Scan for the cell matching the given text and deliver its [x, y] coordinate at center. 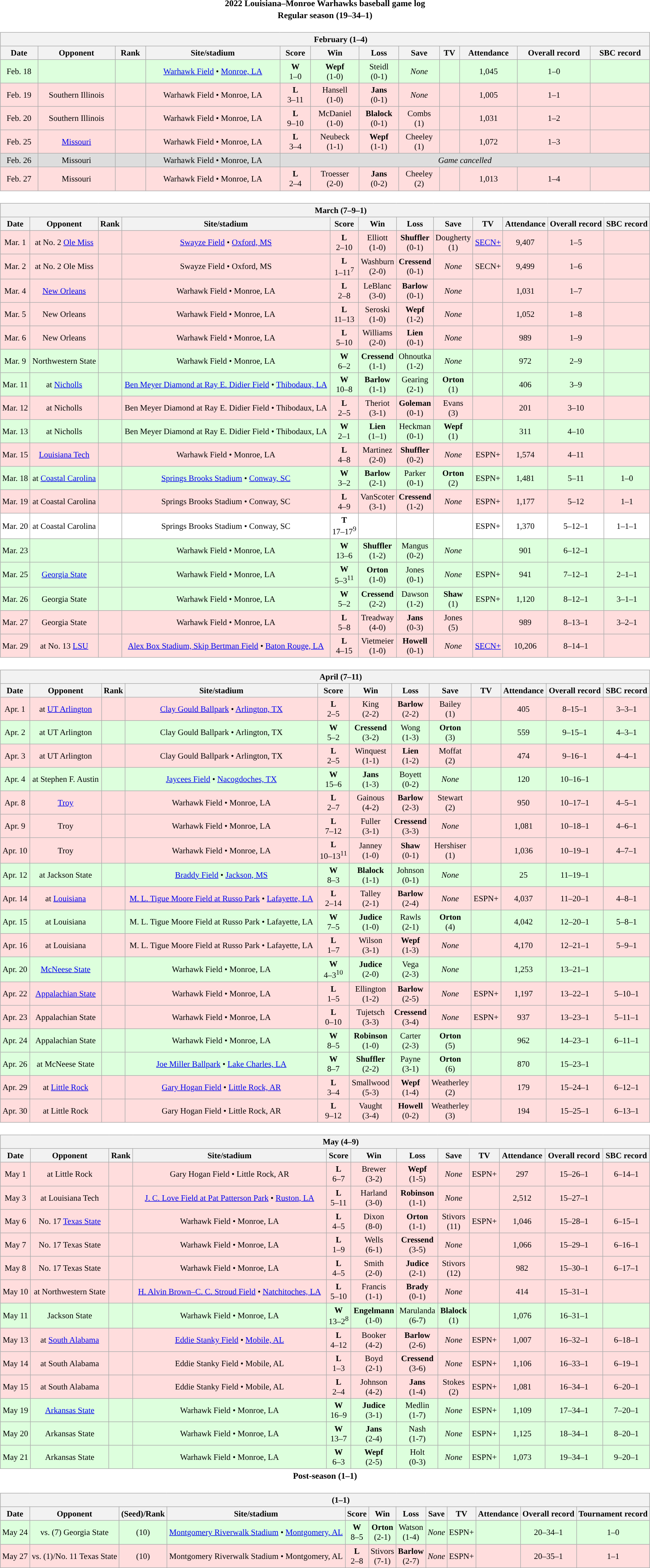
8–20–1 [626, 1434]
L6–7 [338, 1174]
1–9 [576, 338]
4–6–1 [626, 826]
5–10–1 [626, 994]
May 3 [16, 1198]
May 6 [16, 1221]
1,013 [489, 179]
9–15–1 [575, 732]
Northwestern State [64, 361]
Barlow(2-6) [417, 1340]
W3–2 [344, 478]
Apr. 15 [15, 922]
Jans(2-4) [374, 1434]
L1–3 [338, 1363]
1–6 [576, 266]
13–23–1 [575, 1017]
Mar. 6 [15, 338]
5–9–1 [626, 945]
Harland(3-0) [374, 1198]
6–14–1 [626, 1174]
L0–10 [333, 1017]
Wells(6-1) [374, 1244]
Mar. 18 [15, 478]
Wepf(1-1) [379, 142]
Robinson(1-0) [371, 1040]
3–9 [576, 385]
W8–3 [333, 875]
Vaught(3-4) [371, 1111]
Orton(5) [451, 1040]
4–5–1 [626, 803]
1,370 [525, 526]
14–23–1 [575, 1040]
L3–11 [295, 95]
W7–5 [333, 922]
1,574 [525, 455]
1,120 [525, 599]
Orton(3) [451, 732]
Lien(1-2) [411, 756]
3–3–1 [626, 709]
19–34–1 [574, 1457]
Mar. 11 [15, 385]
Cressend(1-2) [415, 502]
Orton(4) [451, 922]
6–11–1 [626, 1040]
1,036 [524, 850]
at Louisiana Tech [70, 1198]
Johnson(0-1) [411, 875]
1–8 [576, 314]
2–9 [576, 361]
Jaycees Field • Nacogdoches, TX [221, 780]
Treadway(4-0) [377, 622]
Barlow(2-5) [411, 994]
Apr. 23 [15, 1017]
May 10 [16, 1291]
13–21–1 [575, 969]
May 21 [16, 1457]
Dougherty(1) [453, 242]
Dixon(8-0) [374, 1221]
W5–311 [344, 574]
Carter(2-3) [411, 1040]
120 [524, 780]
5–11–1 [626, 1017]
Wepf(1-3) [411, 945]
15–30–1 [574, 1268]
3–1–1 [627, 599]
at Stephen F. Austin [66, 780]
L7–12 [333, 826]
W15–6 [333, 780]
4,170 [524, 945]
Wepf(1-4) [411, 1087]
Nash(1-7) [417, 1434]
Dawson(1-2) [415, 599]
15–25–1 [575, 1111]
W4–310 [333, 969]
Mar. 12 [15, 408]
Jans(0-3) [415, 622]
937 [524, 1017]
Barlow(2-4) [411, 898]
Mar. 15 [15, 455]
VanScoter(3-1) [377, 502]
Orton(6) [451, 1064]
W1–0 [295, 71]
Cressend(3-4) [411, 1017]
Shaw(1) [453, 599]
982 [522, 1268]
Mar. 19 [15, 502]
W8–7 [333, 1064]
Braddy Field • Jackson, MS [221, 875]
May 20 [16, 1434]
1,007 [522, 1340]
King(2-2) [371, 709]
Feb. 27 [19, 179]
Talley(2-1) [371, 898]
L4–15 [344, 646]
1,197 [524, 994]
Neubeck(1-1) [335, 142]
Judice(1-0) [371, 922]
Johnson(4-2) [374, 1387]
(Seed)/Rank [143, 1514]
10–16–1 [575, 780]
Howell(0-1) [415, 646]
2,512 [522, 1198]
Payne(3-1) [411, 1064]
3–10 [576, 408]
Cressend(3-3) [411, 826]
Apr. 2 [15, 732]
Vietmeier(1-0) [377, 646]
Engelmann(1-0) [374, 1315]
Robinson(1-1) [417, 1198]
201 [525, 408]
L1–9 [338, 1244]
5–12–1 [576, 526]
L2–10 [344, 242]
L11–13 [344, 314]
May (4–9) [325, 1142]
4,042 [524, 922]
Feb. 18 [19, 71]
Jones(5) [453, 622]
Smallwood(5-3) [371, 1087]
Cheeley(2) [419, 179]
Apr. 30 [15, 1111]
1,481 [525, 478]
4–7–1 [626, 850]
L1–7 [333, 945]
H. Alvin Brown–C. C. Stroud Field • Natchitoches, LA [229, 1291]
W6–3 [338, 1457]
972 [525, 361]
179 [524, 1087]
414 [522, 1291]
Orton(2) [453, 478]
Fuller(3-1) [371, 826]
405 [524, 709]
Stivors(12) [453, 1268]
Booker(4-2) [374, 1340]
Apr. 14 [15, 898]
May 24 [15, 1532]
16–32–1 [574, 1340]
1,253 [524, 969]
1,125 [522, 1434]
8–14–1 [576, 646]
1–1–1 [627, 526]
10–19–1 [575, 850]
Mar. 9 [15, 361]
15–26–1 [574, 1174]
4–3–1 [626, 732]
5–8–1 [626, 922]
Troesser(2-0) [335, 179]
406 [525, 385]
5–11 [576, 478]
Seroski(1-0) [377, 314]
W16–9 [338, 1410]
Apr. 22 [15, 994]
4–11 [576, 455]
10–17–1 [575, 803]
Feb. 20 [19, 118]
Mar. 5 [15, 314]
Smith(2-0) [374, 1268]
16–34–1 [574, 1387]
Bailey(1) [451, 709]
25 [524, 875]
Wepf(2-5) [374, 1457]
Ellington(1-2) [371, 994]
McNeese State [66, 969]
Mar. 20 [15, 526]
Orton(1) [453, 385]
Steidl(0-1) [379, 71]
L2–14 [333, 898]
Hershiser(1) [451, 850]
at Northwestern State [70, 1291]
Orton(1-1) [417, 1221]
Hansell(1-0) [335, 95]
10,206 [525, 646]
Judice(2-1) [417, 1268]
6–15–1 [626, 1221]
March (7–9–1) [325, 210]
Cheeley(1) [419, 142]
Stewart(2) [451, 803]
Williams(2-0) [377, 338]
15–23–1 [575, 1064]
Shuffler(0-2) [415, 455]
Lien(0-1) [415, 338]
May 19 [16, 1410]
9,499 [525, 266]
1,052 [525, 314]
L4–8 [344, 455]
W2–1 [344, 431]
3–2–1 [627, 622]
Ohnoutka(1-2) [415, 361]
Mangus(0-2) [415, 550]
Stivors(11) [453, 1221]
Boyd(2-1) [374, 1363]
1,073 [522, 1457]
4–10 [576, 431]
Tujetsch(3-3) [371, 1017]
McDaniel(1-0) [335, 118]
at McNeese State [66, 1064]
15–28–1 [574, 1221]
Apr. 20 [15, 969]
Brewer(3-2) [374, 1174]
Mar. 13 [15, 431]
May 14 [16, 1363]
Cressend(3-6) [417, 1363]
Judice(2-0) [371, 969]
Mar. 29 [15, 646]
Jans(1-3) [371, 780]
Orton(2-1) [382, 1532]
Janney(1-0) [371, 850]
Jackson State [70, 1315]
11–20–1 [575, 898]
L10–1311 [333, 850]
Judice(3-1) [374, 1410]
Cressend(1-1) [377, 361]
L1–117 [344, 266]
Gainous(4-2) [371, 803]
May 8 [16, 1268]
Weatherley(2) [451, 1087]
Weatherley(3) [451, 1111]
901 [525, 550]
1,076 [522, 1315]
Barlow(0-1) [415, 290]
6–19–1 [626, 1363]
Shaw(0-1) [411, 850]
2–1–1 [627, 574]
16–33–1 [574, 1363]
1,046 [522, 1221]
17–34–1 [574, 1410]
Lien(1–1) [377, 431]
Apr. 3 [15, 756]
Mar. 27 [15, 622]
Game cancelled [465, 160]
Martinez(2-0) [377, 455]
1–3 [554, 142]
20–35–1 [548, 1556]
Barlow(2-3) [411, 803]
Mar. 26 [15, 599]
L4–12 [338, 1340]
Stivors(7-1) [382, 1556]
J. C. Love Field at Pat Patterson Park • Ruston, LA [229, 1198]
297 [522, 1174]
Marulanda(6-7) [417, 1315]
Orton(1-0) [377, 574]
Moffat(2) [451, 756]
Apr. 29 [15, 1087]
Vega(2-3) [411, 969]
4–4–1 [626, 756]
Heckman(0-1) [415, 431]
Evans(3) [453, 408]
Apr. 24 [15, 1040]
Medlin(1-7) [417, 1410]
Combs(1) [419, 118]
May 1 [16, 1174]
941 [525, 574]
Mar. 4 [15, 290]
1,005 [489, 95]
Winquest(1-1) [371, 756]
Shuffler(1-2) [377, 550]
Howell(0-2) [411, 1111]
962 [524, 1040]
Wepf(1-2) [415, 314]
Barlow(1-1) [377, 385]
870 [524, 1064]
Wong(1-3) [411, 732]
Blalock(1) [453, 1315]
311 [525, 431]
Alex Box Stadium, Skip Bertman Field • Baton Rouge, LA [226, 646]
Francis(1-1) [374, 1291]
T17–179 [344, 526]
9,407 [525, 242]
20–34–1 [548, 1532]
May 11 [16, 1315]
Blalock(1-1) [371, 875]
194 [524, 1111]
April (7–11) [325, 677]
Barlow(2-2) [411, 709]
950 [524, 803]
12–20–1 [575, 922]
Apr. 16 [15, 945]
Louisiana Tech [64, 455]
9–20–1 [626, 1457]
1,106 [522, 1363]
W6–2 [344, 361]
Holt(0-3) [417, 1457]
Jans(0-2) [379, 179]
Rawls(2-1) [411, 922]
8–12–1 [576, 599]
474 [524, 756]
Mar. 23 [15, 550]
Wilson(3-1) [371, 945]
Apr. 8 [15, 803]
Barlow(2-1) [377, 478]
Cressend(3-5) [417, 1244]
1,045 [489, 71]
Jans(1-4) [417, 1387]
L5–11 [338, 1198]
Blalock(0-1) [379, 118]
L4–9 [344, 502]
10–18–1 [575, 826]
May 7 [16, 1244]
4–8–1 [626, 898]
1–5 [576, 242]
W10–8 [344, 385]
vs. (1)/No. 11 Texas State [75, 1556]
Jans(0-1) [379, 95]
Stokes(2) [453, 1387]
Apr. 9 [15, 826]
Apr. 4 [15, 780]
W13–6 [344, 550]
Cressend(3-2) [371, 732]
Cressend(0-1) [415, 266]
May 27 [15, 1556]
Jones(0-1) [415, 574]
Elliott(1-0) [377, 242]
Shuffler(2-2) [371, 1064]
Shuffler(0-1) [415, 242]
1–4 [554, 179]
Gearing(2-1) [415, 385]
W13–7 [338, 1434]
1–2 [554, 118]
Mar. 25 [15, 574]
at No. 13 LSU [64, 646]
13–22–1 [575, 994]
May 15 [16, 1387]
L5–8 [344, 622]
6–18–1 [626, 1340]
Parker(0-1) [415, 478]
Theriot(3-1) [377, 408]
16–31–1 [574, 1315]
vs. (7) Georgia State [75, 1532]
4,037 [524, 898]
Brady(0-1) [417, 1291]
Apr. 1 [15, 709]
1,177 [525, 502]
L1–5 [333, 994]
15–27–1 [574, 1198]
(1–1) [325, 1500]
Tournament record [613, 1514]
8–15–1 [575, 709]
15–31–1 [574, 1291]
6–17–1 [626, 1268]
Cressend(2-2) [377, 599]
L9–10 [295, 118]
Feb. 25 [19, 142]
Wepf(1-0) [335, 71]
18–34–1 [574, 1434]
1,072 [489, 142]
Mar. 2 [15, 266]
6–16–1 [626, 1244]
12–21–1 [575, 945]
Apr. 10 [15, 850]
1,109 [522, 1410]
Feb. 26 [19, 160]
11–19–1 [575, 875]
May 13 [16, 1340]
at Jackson State [66, 875]
W13–28 [338, 1315]
8–13–1 [576, 622]
Apr. 12 [15, 875]
559 [524, 732]
1–7 [576, 290]
Wepf(1) [453, 431]
Watson(1-4) [411, 1532]
9–16–1 [575, 756]
Barlow(2-7) [411, 1556]
7–20–1 [626, 1410]
L2–7 [333, 803]
Boyett(0-2) [411, 780]
6–20–1 [626, 1387]
February (1–4) [325, 39]
Wepf(1-5) [417, 1174]
15–29–1 [574, 1244]
Feb. 19 [19, 95]
Joe Miller Ballpark • Lake Charles, LA [221, 1064]
15–24–1 [575, 1087]
7–12–1 [576, 574]
Mar. 1 [15, 242]
6–13–1 [626, 1111]
1,066 [522, 1244]
Washburn(2-0) [377, 266]
Apr. 26 [15, 1064]
5–12 [576, 502]
LeBlanc(3-0) [377, 290]
L9–12 [333, 1111]
Goleman(0-1) [415, 408]
